For the text-containing cell, return its midpoint in (x, y) coordinate format. 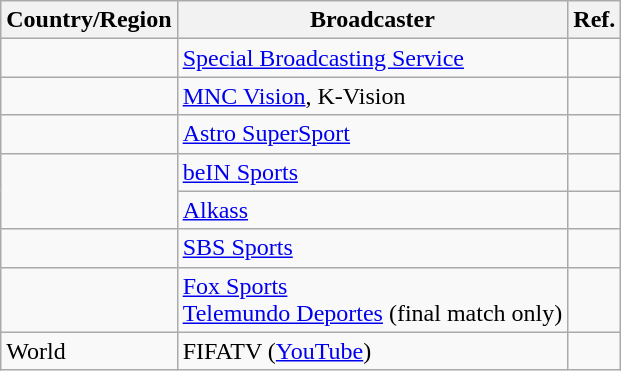
Fox SportsTelemundo Deportes (final match only) (372, 300)
Alkass (372, 210)
Broadcaster (372, 20)
World (89, 351)
Special Broadcasting Service (372, 58)
Astro SuperSport (372, 134)
FIFATV (YouTube) (372, 351)
beIN Sports (372, 172)
SBS Sports (372, 248)
Ref. (594, 20)
Country/Region (89, 20)
MNC Vision, K-Vision (372, 96)
